Capture the cell that displays the provided text and extract its [x, y] central coordinate. 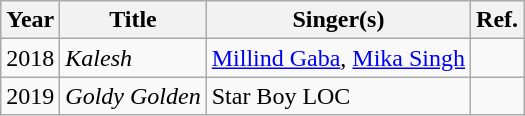
2018 [30, 58]
Kalesh [133, 58]
Millind Gaba, Mika Singh [338, 58]
2019 [30, 96]
Year [30, 20]
Ref. [498, 20]
Star Boy LOC [338, 96]
Goldy Golden [133, 96]
Singer(s) [338, 20]
Title [133, 20]
